Scan for the cell matching the given text and deliver its (x, y) coordinate at center. 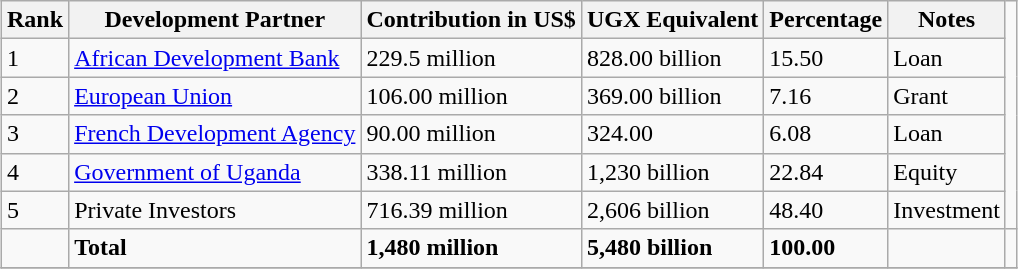
7.16 (826, 96)
2 (36, 96)
1,230 billion (672, 172)
2,606 billion (672, 210)
Rank (36, 20)
828.00 billion (672, 58)
48.40 (826, 210)
229.5 million (471, 58)
Total (215, 248)
Contribution in US$ (471, 20)
4 (36, 172)
Percentage (826, 20)
Grant (947, 96)
African Development Bank (215, 58)
5 (36, 210)
338.11 million (471, 172)
European Union (215, 96)
Equity (947, 172)
5,480 billion (672, 248)
324.00 (672, 134)
15.50 (826, 58)
6.08 (826, 134)
1,480 million (471, 248)
Notes (947, 20)
3 (36, 134)
French Development Agency (215, 134)
106.00 million (471, 96)
90.00 million (471, 134)
1 (36, 58)
716.39 million (471, 210)
Government of Uganda (215, 172)
Investment (947, 210)
Private Investors (215, 210)
22.84 (826, 172)
369.00 billion (672, 96)
UGX Equivalent (672, 20)
100.00 (826, 248)
Development Partner (215, 20)
